Detect which cell encompasses the target text, then output its (X, Y) center coordinate. 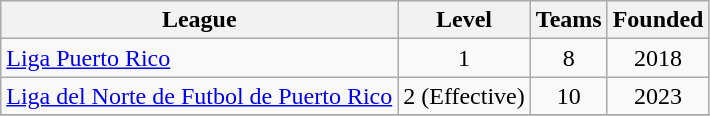
Liga Puerto Rico (200, 58)
2018 (658, 58)
Liga del Norte de Futbol de Puerto Rico (200, 96)
2 (Effective) (464, 96)
10 (568, 96)
2023 (658, 96)
Teams (568, 20)
Level (464, 20)
1 (464, 58)
8 (568, 58)
League (200, 20)
Founded (658, 20)
